Output the [X, Y] coordinate of the center of the cell containing the given text.  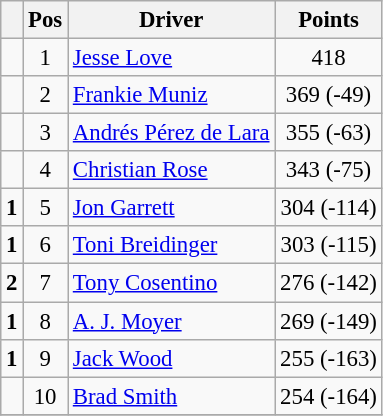
10 [46, 396]
276 (-142) [328, 283]
255 (-163) [328, 358]
269 (-149) [328, 321]
5 [46, 208]
Jon Garrett [172, 208]
Points [328, 20]
6 [46, 245]
8 [46, 321]
Andrés Pérez de Lara [172, 133]
Jack Wood [172, 358]
7 [46, 283]
Frankie Muniz [172, 95]
4 [46, 170]
303 (-115) [328, 245]
Christian Rose [172, 170]
Toni Breidinger [172, 245]
343 (-75) [328, 170]
3 [46, 133]
Brad Smith [172, 396]
Jesse Love [172, 58]
418 [328, 58]
A. J. Moyer [172, 321]
Tony Cosentino [172, 283]
Pos [46, 20]
369 (-49) [328, 95]
Driver [172, 20]
355 (-63) [328, 133]
304 (-114) [328, 208]
9 [46, 358]
254 (-164) [328, 396]
